Output the (X, Y) coordinate of the center of the cell containing the given text.  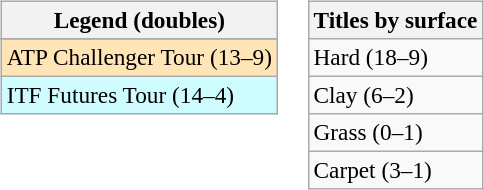
Hard (18–9) (396, 57)
ATP Challenger Tour (13–9) (139, 57)
Clay (6–2) (396, 95)
Carpet (3–1) (396, 171)
Grass (0–1) (396, 133)
ITF Futures Tour (14–4) (139, 95)
Legend (doubles) (139, 20)
Titles by surface (396, 20)
